Find where the given text appears and provide that cell's center as (x, y) coordinate. 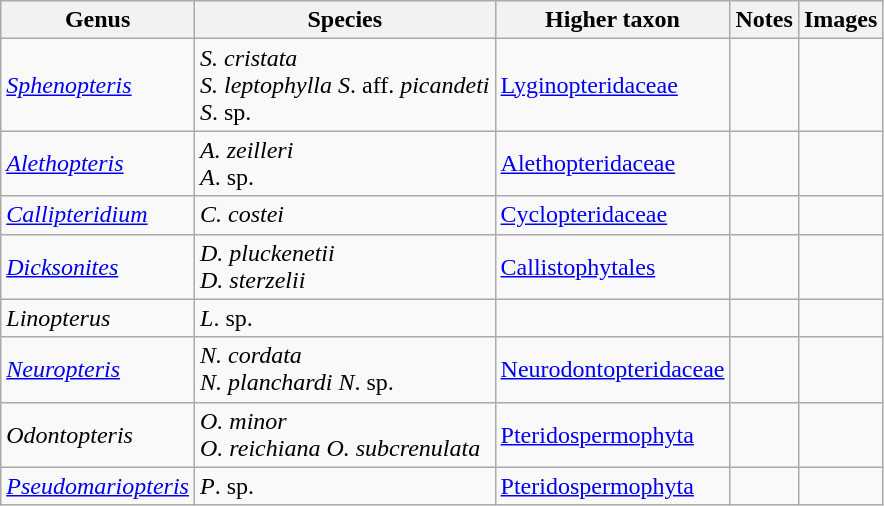
L. sp. (344, 318)
N. cordataN. planchardi N. sp. (344, 370)
Neurodontopteridaceae (612, 370)
Notes (764, 20)
Dicksonites (98, 266)
Species (344, 20)
Images (840, 20)
Callistophytales (612, 266)
Pseudomariopteris (98, 486)
A. zeilleriA. sp. (344, 164)
Alethopteris (98, 164)
D. pluckenetiiD. sterzelii (344, 266)
S. cristataS. leptophylla S. aff. picandetiS. sp. (344, 85)
C. costei (344, 215)
Alethopteridaceae (612, 164)
P. sp. (344, 486)
Genus (98, 20)
Cyclopteridaceae (612, 215)
Callipteridium (98, 215)
Sphenopteris (98, 85)
Linopterus (98, 318)
Higher taxon (612, 20)
Odontopteris (98, 434)
Neuropteris (98, 370)
O. minorO. reichiana O. subcrenulata (344, 434)
Lyginopteridaceae (612, 85)
